Pinpoint the cell where the given text exists, returning its [X, Y] midpoint coordinate. 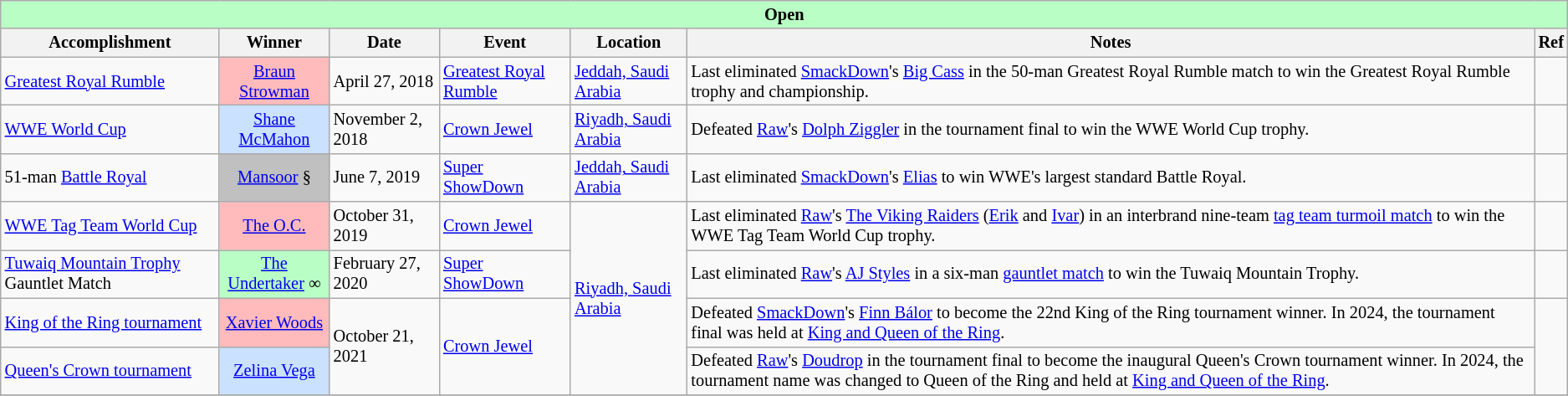
WWE Tag Team World Cup [110, 226]
The Undertaker ∞ [274, 274]
Notes [1111, 43]
Tuwaiq Mountain Trophy Gauntlet Match [110, 274]
October 31, 2019 [385, 226]
Event [505, 43]
Defeated Raw's Dolph Ziggler in the tournament final to win the WWE World Cup trophy. [1111, 129]
Accomplishment [110, 43]
Last eliminated SmackDown's Big Cass in the 50-man Greatest Royal Rumble match to win the Greatest Royal Rumble trophy and championship. [1111, 81]
June 7, 2019 [385, 177]
WWE World Cup [110, 129]
Location [629, 43]
Open [784, 14]
Last eliminated SmackDown's Elias to win WWE's largest standard Battle Royal. [1111, 177]
Queen's Crown tournament [110, 371]
Ref [1551, 43]
Date [385, 43]
Xavier Woods [274, 322]
October 21, 2021 [385, 347]
November 2, 2018 [385, 129]
Mansoor § [274, 177]
Braun Strowman [274, 81]
Last eliminated Raw's AJ Styles in a six-man gauntlet match to win the Tuwaiq Mountain Trophy. [1111, 274]
King of the Ring tournament [110, 322]
Winner [274, 43]
The O.C. [274, 226]
Zelina Vega [274, 371]
April 27, 2018 [385, 81]
51-man Battle Royal [110, 177]
Last eliminated Raw's The Viking Raiders (Erik and Ivar) in an interbrand nine-team tag team turmoil match to win the WWE Tag Team World Cup trophy. [1111, 226]
Shane McMahon [274, 129]
February 27, 2020 [385, 274]
